Find where the given text appears and provide that cell's center as (X, Y) coordinate. 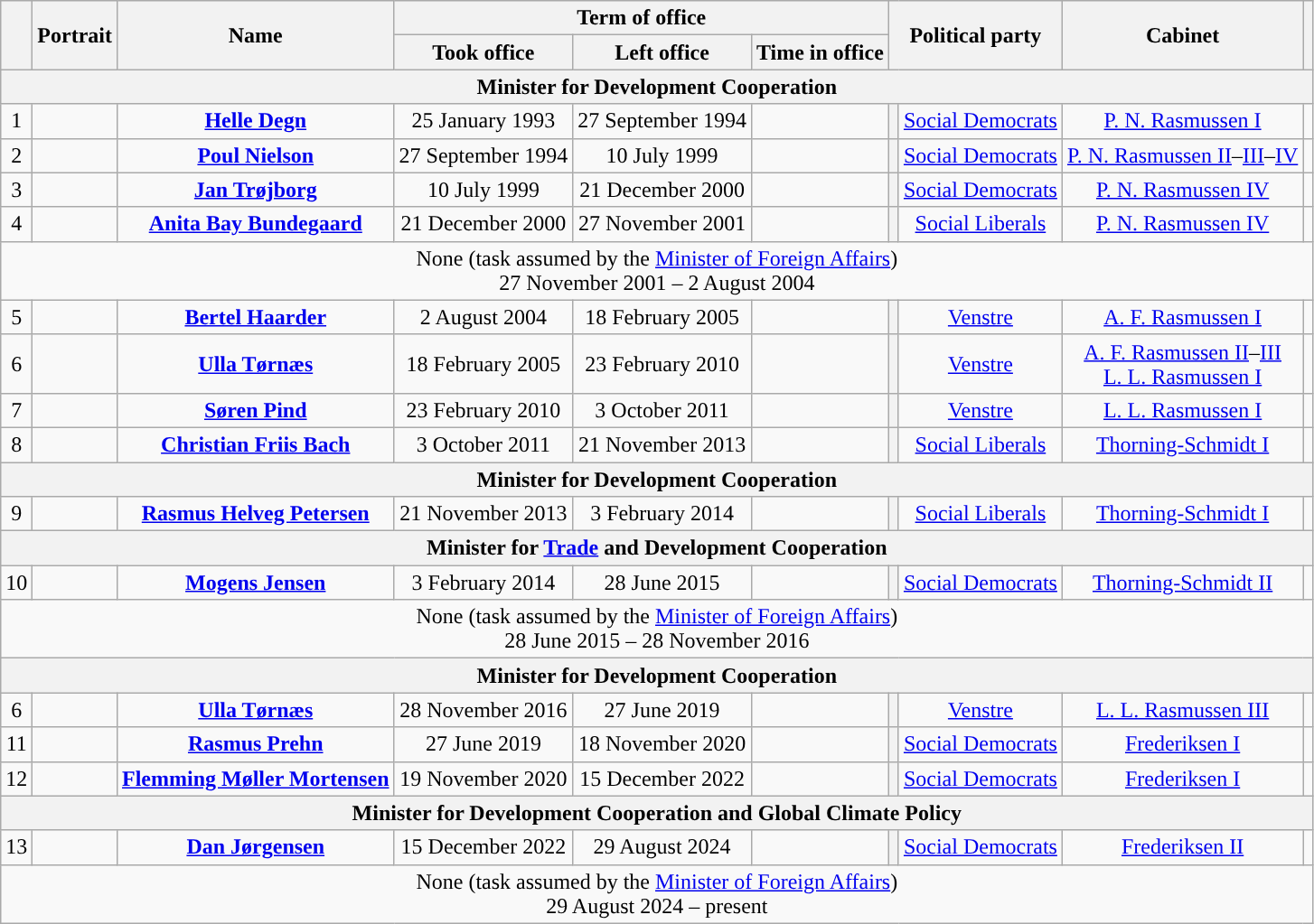
28 November 2016 (483, 710)
12 (16, 779)
Rasmus Helveg Petersen (255, 514)
4 (16, 224)
Frederiksen II (1182, 847)
5 (16, 317)
Flemming Møller Mortensen (255, 779)
Mogens Jensen (255, 583)
P. N. Rasmussen I (1182, 121)
Bertel Haarder (255, 317)
2 August 2004 (483, 317)
Time in office (820, 52)
Anita Bay Bundegaard (255, 224)
Took office (483, 52)
L. L. Rasmussen III (1182, 710)
P. N. Rasmussen II–III–IV (1182, 155)
Thorning-Schmidt II (1182, 583)
None (task assumed by the Minister of Foreign Affairs)27 November 2001 – 2 August 2004 (657, 271)
L. L. Rasmussen I (1182, 410)
11 (16, 744)
A. F. Rasmussen I (1182, 317)
Portrait (75, 35)
19 November 2020 (483, 779)
13 (16, 847)
Minister for Trade and Development Cooperation (657, 548)
29 August 2024 (662, 847)
Term of office (642, 18)
Minister for Development Cooperation and Global Climate Policy (657, 813)
18 November 2020 (662, 744)
25 January 1993 (483, 121)
28 June 2015 (662, 583)
Helle Degn (255, 121)
1 (16, 121)
Dan Jørgensen (255, 847)
Søren Pind (255, 410)
None (task assumed by the Minister of Foreign Affairs)29 August 2024 – present (657, 894)
8 (16, 444)
Rasmus Prehn (255, 744)
7 (16, 410)
2 (16, 155)
3 (16, 190)
Christian Friis Bach (255, 444)
Left office (662, 52)
A. F. Rasmussen II–IIIL. L. Rasmussen I (1182, 363)
Political party (975, 35)
27 November 2001 (662, 224)
9 (16, 514)
Poul Nielson (255, 155)
Jan Trøjborg (255, 190)
10 (16, 583)
Name (255, 35)
None (task assumed by the Minister of Foreign Affairs)28 June 2015 – 28 November 2016 (657, 629)
Cabinet (1182, 35)
